Search for the cell housing the specified text and yield its (X, Y) center coordinate. 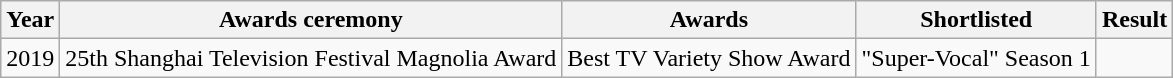
Awards (709, 20)
"Super-Vocal" Season 1 (976, 58)
Year (30, 20)
Shortlisted (976, 20)
2019 (30, 58)
Result (1134, 20)
Awards ceremony (311, 20)
Best TV Variety Show Award (709, 58)
25th Shanghai Television Festival Magnolia Award (311, 58)
